Output the [x, y] coordinate of the center of the cell containing the given text.  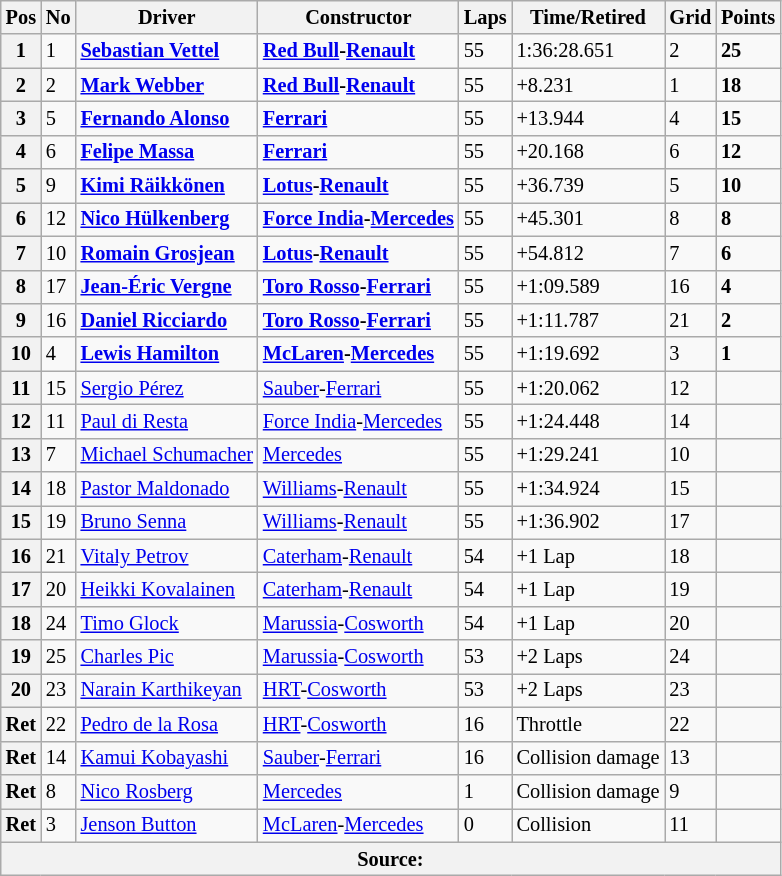
Daniel Ricciardo [167, 320]
Grid [690, 17]
+1:34.924 [588, 489]
Bruno Senna [167, 522]
Pedro de la Rosa [167, 724]
+1:29.241 [588, 455]
+8.231 [588, 85]
Nico Rosberg [167, 791]
Nico Hülkenberg [167, 219]
Pos [21, 17]
+1:24.448 [588, 421]
Driver [167, 17]
+1:11.787 [588, 320]
Sergio Pérez [167, 388]
+54.812 [588, 253]
Heikki Kovalainen [167, 589]
0 [486, 825]
Charles Pic [167, 657]
+13.944 [588, 118]
Paul di Resta [167, 421]
Jenson Button [167, 825]
Felipe Massa [167, 152]
Vitaly Petrov [167, 556]
Michael Schumacher [167, 455]
Constructor [358, 17]
Timo Glock [167, 623]
Time/Retired [588, 17]
Mark Webber [167, 85]
Pastor Maldonado [167, 489]
Collision [588, 825]
+1:36.902 [588, 522]
Sebastian Vettel [167, 51]
+20.168 [588, 152]
Kimi Räikkönen [167, 186]
+45.301 [588, 219]
+1:20.062 [588, 388]
Fernando Alonso [167, 118]
+1:19.692 [588, 354]
Throttle [588, 724]
Source: [390, 859]
Kamui Kobayashi [167, 758]
Lewis Hamilton [167, 354]
+36.739 [588, 186]
No [58, 17]
Laps [486, 17]
Points [748, 17]
Narain Karthikeyan [167, 690]
+1:09.589 [588, 287]
Jean-Éric Vergne [167, 287]
Romain Grosjean [167, 253]
1:36:28.651 [588, 51]
